From the cell containing the given text, extract its center point as [X, Y] coordinate. 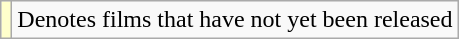
Denotes films that have not yet been released [235, 20]
